Output the (x, y) coordinate of the center of the cell containing the given text.  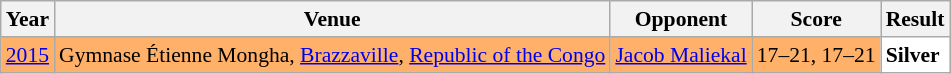
Result (916, 19)
Venue (332, 19)
17–21, 17–21 (816, 55)
Silver (916, 55)
Year (28, 19)
2015 (28, 55)
Jacob Maliekal (680, 55)
Gymnase Étienne Mongha, Brazzaville, Republic of the Congo (332, 55)
Score (816, 19)
Opponent (680, 19)
